Capture the cell that displays the provided text and extract its [X, Y] central coordinate. 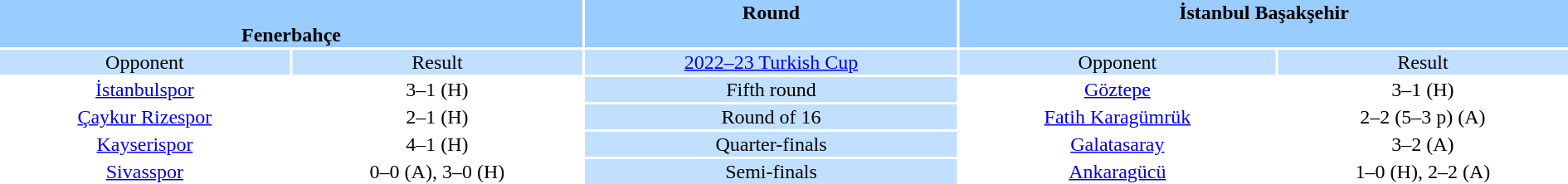
Sivasspor [144, 172]
Quarter-finals [772, 144]
Galatasaray [1118, 144]
Fifth round [772, 90]
Semi-finals [772, 172]
3–2 (A) [1423, 144]
1–0 (H), 2–2 (A) [1423, 172]
Round of 16 [772, 117]
Fatih Karagümrük [1118, 117]
4–1 (H) [437, 144]
İstanbulspor [144, 90]
Ankaragücü [1118, 172]
Round [772, 23]
Çaykur Rizespor [144, 117]
İstanbul Başakşehir [1264, 23]
Fenerbahçe [291, 23]
Kayserispor [144, 144]
Göztepe [1118, 90]
2022–23 Turkish Cup [772, 62]
0–0 (A), 3–0 (H) [437, 172]
2–1 (H) [437, 117]
2–2 (5–3 p) (A) [1423, 117]
